Identify which cell holds the provided text, then report its (X, Y) central coordinate. 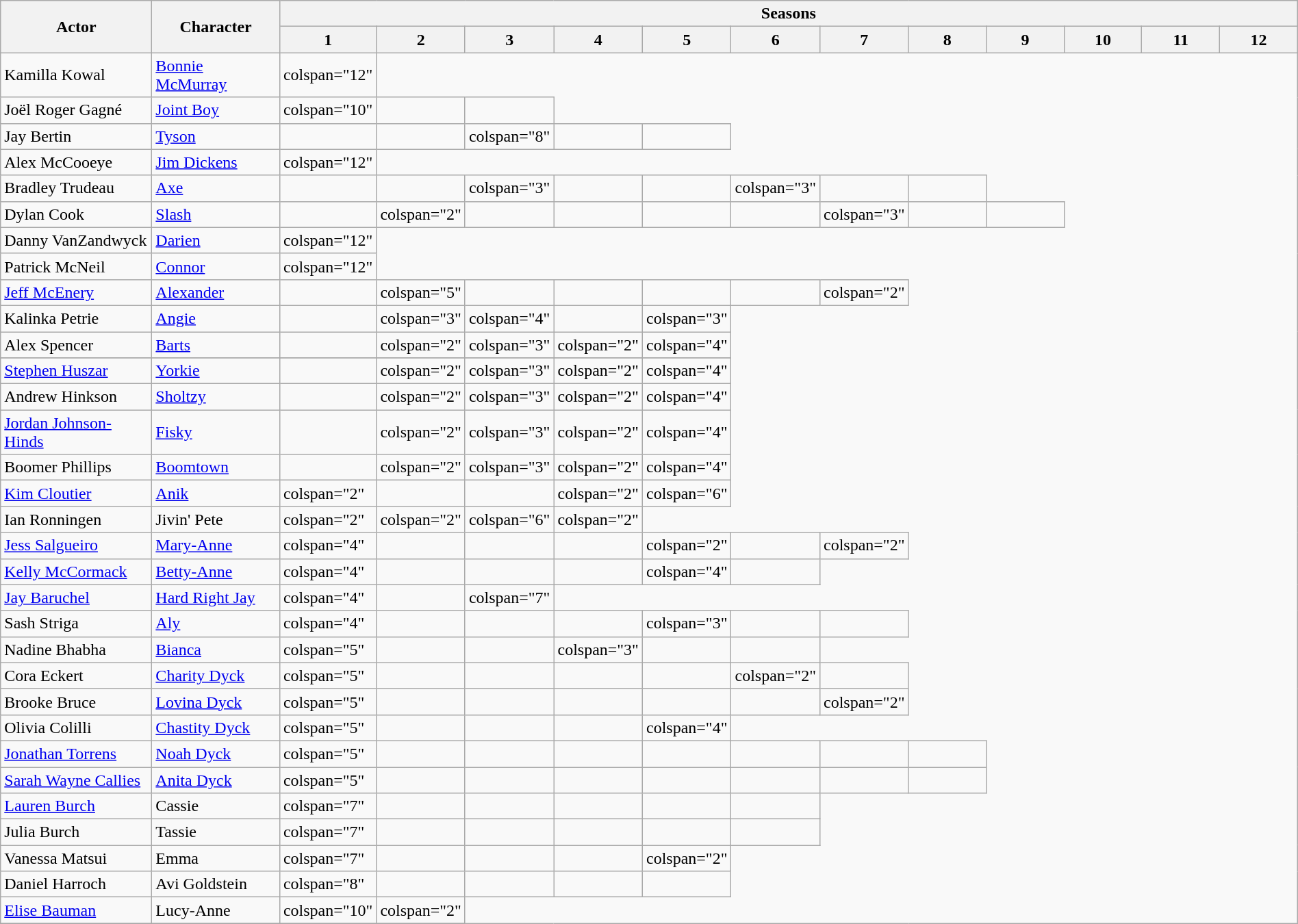
Actor (77, 27)
Slash (216, 214)
Anita Dyck (216, 780)
Cora Eckert (77, 676)
1 (328, 40)
Bonnie McMurray (216, 75)
Yorkie (216, 371)
Kelly McCormack (77, 572)
Tassie (216, 832)
9 (1026, 40)
2 (421, 40)
Hard Right Jay (216, 598)
Seasons (789, 14)
Vanessa Matsui (77, 858)
Betty-Anne (216, 572)
Sash Striga (77, 624)
Jay Baruchel (77, 598)
Boomer Phillips (77, 467)
11 (1181, 40)
Nadine Bhabha (77, 650)
Daniel Harroch (77, 884)
Darien (216, 240)
7 (864, 40)
Ian Ronningen (77, 519)
Mary-Anne (216, 546)
Avi Goldstein (216, 884)
Character (216, 27)
Dylan Cook (77, 214)
Elise Bauman (77, 910)
Lauren Burch (77, 806)
Andrew Hinkson (77, 397)
Boomtown (216, 467)
Charity Dyck (216, 676)
Fisky (216, 433)
Jonathan Torrens (77, 754)
Kamilla Kowal (77, 75)
Brooke Bruce (77, 702)
Patrick McNeil (77, 266)
Joël Roger Gagné (77, 110)
Aly (216, 624)
5 (687, 40)
Alex McCooeye (77, 162)
Sholtzy (216, 397)
Chastity Dyck (216, 728)
Bradley Trudeau (77, 188)
Cassie (216, 806)
Julia Burch (77, 832)
Jess Salgueiro (77, 546)
Joint Boy (216, 110)
Tyson (216, 136)
Anik (216, 493)
10 (1103, 40)
Jordan Johnson-Hinds (77, 433)
8 (947, 40)
3 (509, 40)
Kim Cloutier (77, 493)
12 (1259, 40)
6 (776, 40)
Barts (216, 344)
Danny VanZandwyck (77, 240)
Jay Bertin (77, 136)
Alexander (216, 292)
Alex Spencer (77, 344)
Lovina Dyck (216, 702)
Sarah Wayne Callies (77, 780)
Jeff McEnery (77, 292)
4 (598, 40)
Angie (216, 318)
Lucy-Anne (216, 910)
Noah Dyck (216, 754)
Connor (216, 266)
Jim Dickens (216, 162)
Olivia Colilli (77, 728)
Bianca (216, 650)
Jivin' Pete (216, 519)
Stephen Huszar (77, 371)
Kalinka Petrie (77, 318)
Axe (216, 188)
Emma (216, 858)
